Scan for the cell matching the given text and deliver its [X, Y] coordinate at center. 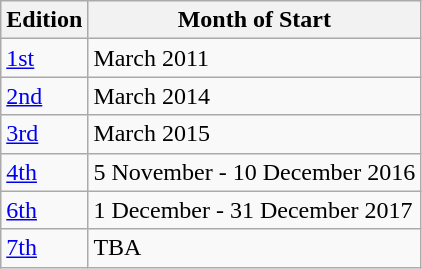
1st [44, 58]
Edition [44, 20]
Month of Start [254, 20]
7th [44, 248]
5 November - 10 December 2016 [254, 172]
March 2011 [254, 58]
6th [44, 210]
TBA [254, 248]
2nd [44, 96]
1 December - 31 December 2017 [254, 210]
3rd [44, 134]
March 2015 [254, 134]
March 2014 [254, 96]
4th [44, 172]
